Search for the cell housing the specified text and yield its (X, Y) center coordinate. 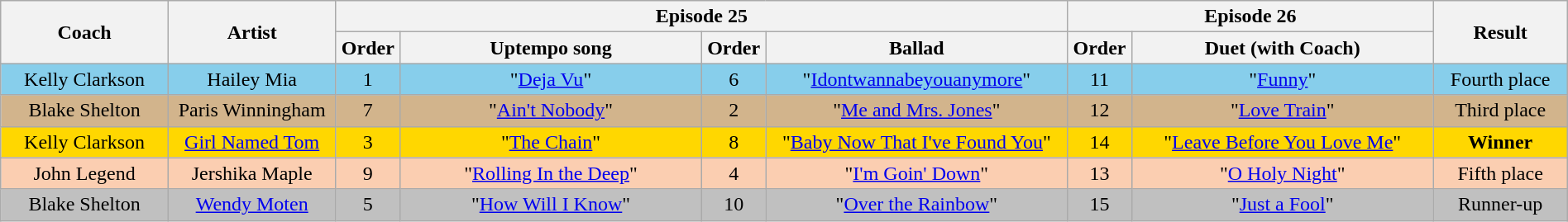
Hailey Mia (251, 79)
1 (368, 79)
Jershika Maple (251, 173)
11 (1100, 79)
"Deja Vu" (551, 79)
3 (368, 142)
Runner-up (1500, 205)
Artist (251, 32)
Third place (1500, 111)
"Me and Mrs. Jones" (916, 111)
13 (1100, 173)
Fourth place (1500, 79)
"Love Train" (1282, 111)
"Idontwannabeyouanymore" (916, 79)
Episode 26 (1250, 17)
Girl Named Tom (251, 142)
Fifth place (1500, 173)
2 (734, 111)
5 (368, 205)
"O Holy Night" (1282, 173)
"Baby Now That I've Found You" (916, 142)
4 (734, 173)
Winner (1500, 142)
Paris Winningham (251, 111)
6 (734, 79)
"Just a Fool" (1282, 205)
Episode 25 (701, 17)
"I'm Goin' Down" (916, 173)
"Funny" (1282, 79)
Result (1500, 32)
7 (368, 111)
Coach (84, 32)
"Over the Rainbow" (916, 205)
"Rolling In the Deep" (551, 173)
15 (1100, 205)
"Ain't Nobody" (551, 111)
14 (1100, 142)
10 (734, 205)
9 (368, 173)
"How Will I Know" (551, 205)
Duet (with Coach) (1282, 48)
John Legend (84, 173)
Ballad (916, 48)
Wendy Moten (251, 205)
12 (1100, 111)
Uptempo song (551, 48)
"The Chain" (551, 142)
"Leave Before You Love Me" (1282, 142)
8 (734, 142)
